Provide the (X, Y) coordinate of the cell's center where the given text is located.  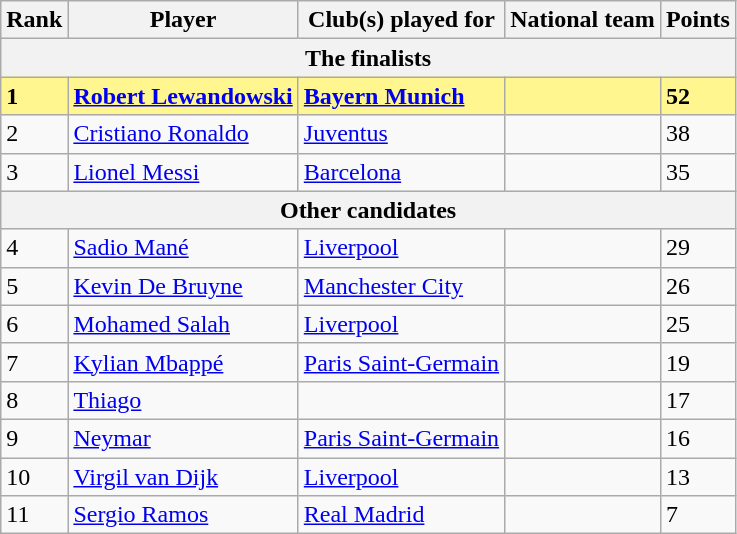
6 (34, 324)
Other candidates (368, 210)
1 (34, 96)
35 (698, 172)
Robert Lewandowski (183, 96)
Real Madrid (401, 515)
3 (34, 172)
2 (34, 134)
Virgil van Dijk (183, 477)
Bayern Munich (401, 96)
5 (34, 286)
Player (183, 20)
19 (698, 362)
Rank (34, 20)
Manchester City (401, 286)
10 (34, 477)
13 (698, 477)
16 (698, 438)
Mohamed Salah (183, 324)
Cristiano Ronaldo (183, 134)
11 (34, 515)
8 (34, 400)
Barcelona (401, 172)
Lionel Messi (183, 172)
Points (698, 20)
Kevin De Bruyne (183, 286)
Sergio Ramos (183, 515)
Kylian Mbappé (183, 362)
26 (698, 286)
4 (34, 248)
17 (698, 400)
29 (698, 248)
Thiago (183, 400)
38 (698, 134)
Juventus (401, 134)
25 (698, 324)
Club(s) played for (401, 20)
52 (698, 96)
Sadio Mané (183, 248)
9 (34, 438)
The finalists (368, 58)
Neymar (183, 438)
National team (583, 20)
